Scan for the cell matching the given text and deliver its (X, Y) coordinate at center. 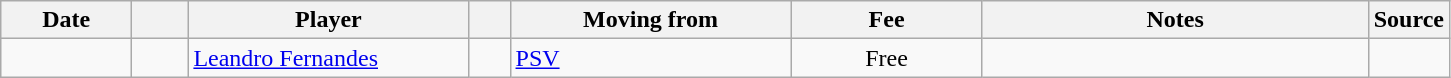
Moving from (650, 20)
Player (328, 20)
PSV (650, 58)
Fee (886, 20)
Source (1408, 20)
Free (886, 58)
Date (66, 20)
Leandro Fernandes (328, 58)
Notes (1175, 20)
